Output the (x, y) coordinate of the center of the cell containing the given text.  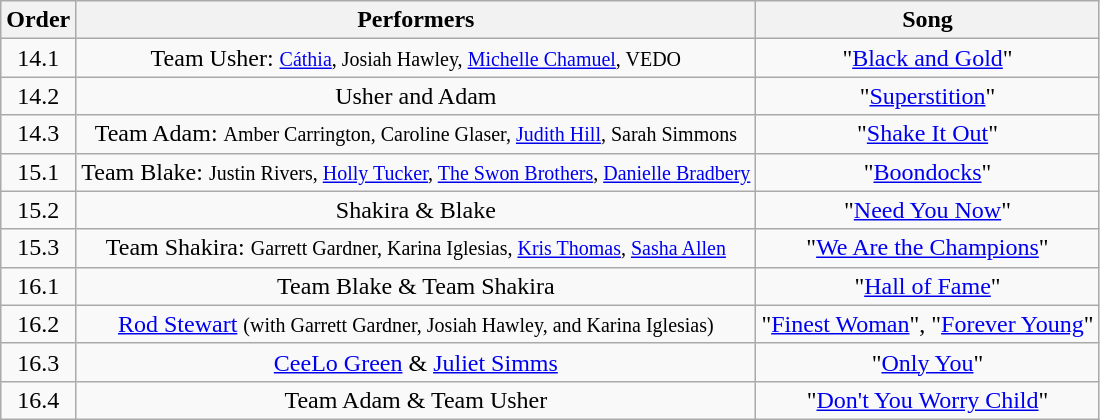
15.2 (38, 210)
15.1 (38, 172)
16.4 (38, 400)
16.3 (38, 362)
14.1 (38, 58)
Rod Stewart (with Garrett Gardner, Josiah Hawley, and Karina Iglesias) (416, 324)
Team Adam: Amber Carrington, Caroline Glaser, Judith Hill, Sarah Simmons (416, 134)
"Finest Woman", "Forever Young" (928, 324)
CeeLo Green & Juliet Simms (416, 362)
16.1 (38, 286)
"We Are the Champions" (928, 248)
14.2 (38, 96)
"Black and Gold" (928, 58)
Usher and Adam (416, 96)
Shakira & Blake (416, 210)
Order (38, 20)
Performers (416, 20)
"Shake It Out" (928, 134)
Team Shakira: Garrett Gardner, Karina Iglesias, Kris Thomas, Sasha Allen (416, 248)
Team Blake: Justin Rivers, Holly Tucker, The Swon Brothers, Danielle Bradbery (416, 172)
"Boondocks" (928, 172)
"Need You Now" (928, 210)
14.3 (38, 134)
"Only You" (928, 362)
"Don't You Worry Child" (928, 400)
"Hall of Fame" (928, 286)
Song (928, 20)
Team Usher: Cáthia, Josiah Hawley, Michelle Chamuel, VEDO (416, 58)
16.2 (38, 324)
Team Adam & Team Usher (416, 400)
"Superstition" (928, 96)
15.3 (38, 248)
Team Blake & Team Shakira (416, 286)
